Capture the cell that displays the provided text and extract its (X, Y) central coordinate. 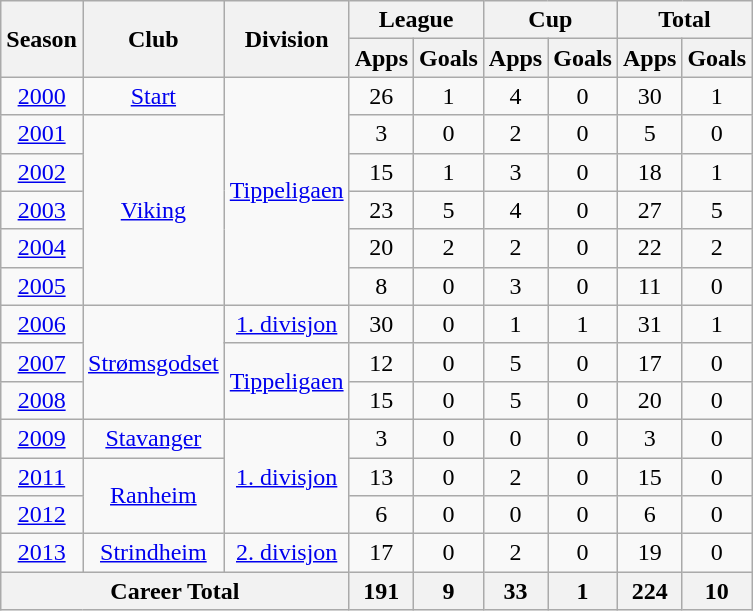
2002 (42, 172)
27 (649, 210)
Ranheim (153, 496)
Career Total (175, 591)
Viking (153, 210)
Total (684, 20)
2009 (42, 438)
18 (649, 172)
2005 (42, 286)
Strindheim (153, 553)
23 (381, 210)
League (416, 20)
Strømsgodset (153, 362)
2. divisjon (286, 553)
26 (381, 96)
Stavanger (153, 438)
Season (42, 39)
224 (649, 591)
191 (381, 591)
31 (649, 324)
Cup (550, 20)
2004 (42, 248)
2012 (42, 515)
2006 (42, 324)
Division (286, 39)
Start (153, 96)
33 (515, 591)
9 (449, 591)
2008 (42, 400)
2003 (42, 210)
22 (649, 248)
19 (649, 553)
2000 (42, 96)
10 (717, 591)
13 (381, 477)
11 (649, 286)
Club (153, 39)
2007 (42, 362)
2001 (42, 134)
8 (381, 286)
12 (381, 362)
2011 (42, 477)
2013 (42, 553)
